Capture the cell that displays the provided text and extract its [X, Y] central coordinate. 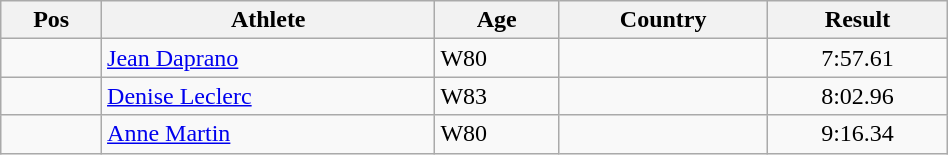
7:57.61 [858, 58]
Age [497, 20]
Pos [52, 20]
Result [858, 20]
Country [664, 20]
Denise Leclerc [268, 96]
Anne Martin [268, 134]
8:02.96 [858, 96]
W83 [497, 96]
Jean Daprano [268, 58]
9:16.34 [858, 134]
Athlete [268, 20]
